Determine the (X, Y) coordinate at the center of the cell enclosing the given text.  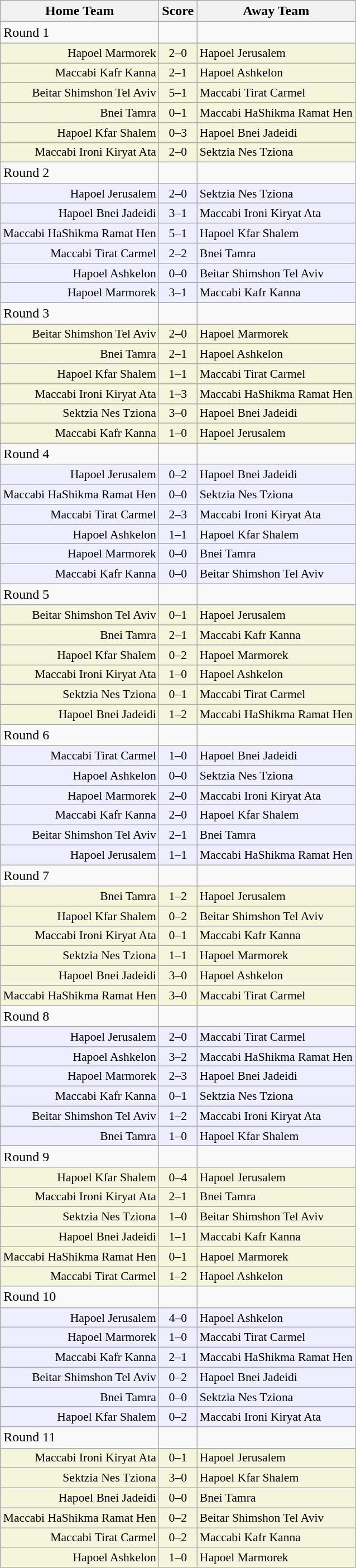
Round 10 (80, 1297)
Round 9 (80, 1156)
4–0 (178, 1317)
Score (178, 11)
3–2 (178, 1056)
Away Team (276, 11)
Home Team (80, 11)
Round 7 (80, 876)
0–3 (178, 132)
Round 5 (80, 594)
Round 1 (80, 32)
Round 11 (80, 1437)
Round 6 (80, 735)
Round 4 (80, 454)
1–3 (178, 393)
Round 2 (80, 173)
Round 3 (80, 313)
Round 8 (80, 1016)
2–2 (178, 253)
0–4 (178, 1177)
